Output the [x, y] coordinate of the center of the cell containing the given text.  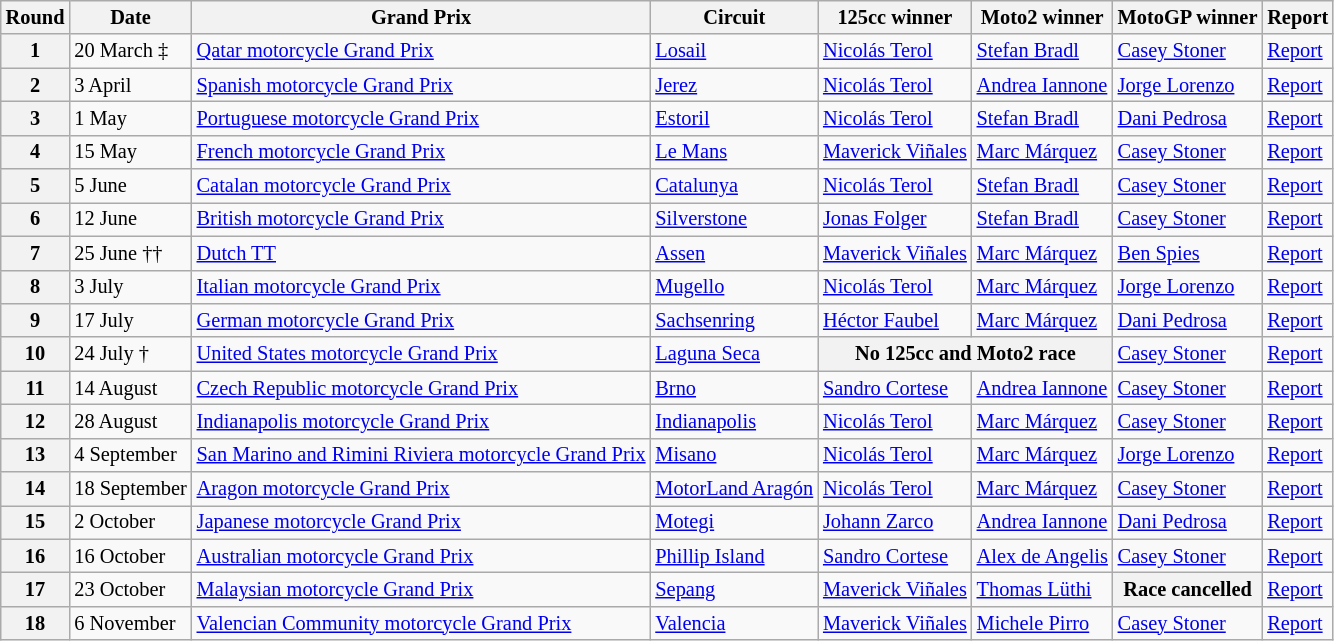
Italian motorcycle Grand Prix [422, 287]
25 June †† [130, 253]
Jonas Folger [895, 219]
24 July † [130, 354]
Jerez [734, 85]
Michele Pirro [1042, 623]
Grand Prix [422, 17]
Dutch TT [422, 253]
16 [36, 556]
3 April [130, 85]
United States motorcycle Grand Prix [422, 354]
23 October [130, 589]
Catalan motorcycle Grand Prix [422, 186]
Ben Spies [1188, 253]
Japanese motorcycle Grand Prix [422, 522]
17 July [130, 320]
Spanish motorcycle Grand Prix [422, 85]
4 September [130, 455]
6 [36, 219]
3 July [130, 287]
Silverstone [734, 219]
Date [130, 17]
San Marino and Rimini Riviera motorcycle Grand Prix [422, 455]
Le Mans [734, 152]
Sachsenring [734, 320]
Motegi [734, 522]
1 May [130, 118]
10 [36, 354]
15 [36, 522]
Indianapolis [734, 421]
Johann Zarco [895, 522]
13 [36, 455]
Round [36, 17]
7 [36, 253]
Malaysian motorcycle Grand Prix [422, 589]
12 [36, 421]
Portuguese motorcycle Grand Prix [422, 118]
8 [36, 287]
Brno [734, 388]
16 October [130, 556]
Héctor Faubel [895, 320]
Laguna Seca [734, 354]
11 [36, 388]
14 August [130, 388]
Thomas Lüthi [1042, 589]
Alex de Angelis [1042, 556]
Czech Republic motorcycle Grand Prix [422, 388]
5 [36, 186]
Losail [734, 51]
14 [36, 489]
French motorcycle Grand Prix [422, 152]
3 [36, 118]
Circuit [734, 17]
20 March ‡ [130, 51]
MotoGP winner [1188, 17]
German motorcycle Grand Prix [422, 320]
Assen [734, 253]
Sepang [734, 589]
Mugello [734, 287]
1 [36, 51]
Race cancelled [1188, 589]
12 June [130, 219]
4 [36, 152]
British motorcycle Grand Prix [422, 219]
Indianapolis motorcycle Grand Prix [422, 421]
28 August [130, 421]
6 November [130, 623]
125cc winner [895, 17]
Estoril [734, 118]
Misano [734, 455]
Catalunya [734, 186]
18 September [130, 489]
Valencian Community motorcycle Grand Prix [422, 623]
2 October [130, 522]
Aragon motorcycle Grand Prix [422, 489]
MotorLand Aragón [734, 489]
18 [36, 623]
5 June [130, 186]
17 [36, 589]
Qatar motorcycle Grand Prix [422, 51]
9 [36, 320]
15 May [130, 152]
2 [36, 85]
Valencia [734, 623]
Phillip Island [734, 556]
Australian motorcycle Grand Prix [422, 556]
No 125cc and Moto2 race [966, 354]
Moto2 winner [1042, 17]
